Identify which cell holds the provided text, then report its [X, Y] central coordinate. 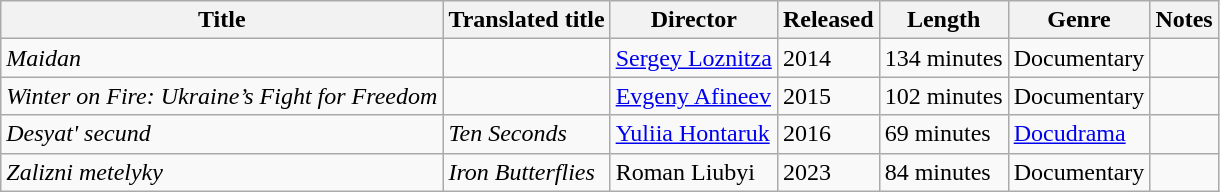
Translated title [526, 20]
Zalizni metelyky [222, 172]
Maidan [222, 58]
Yuliia Hontaruk [694, 134]
134 minutes [944, 58]
Iron Butterflies [526, 172]
Desyat' secund [222, 134]
2023 [828, 172]
69 minutes [944, 134]
Length [944, 20]
Docudrama [1079, 134]
Ten Seconds [526, 134]
Notes [1184, 20]
Genre [1079, 20]
Sergey Loznitza [694, 58]
Evgeny Afineev [694, 96]
84 minutes [944, 172]
Director [694, 20]
102 minutes [944, 96]
2016 [828, 134]
Roman Liubyi [694, 172]
Released [828, 20]
2015 [828, 96]
Winter on Fire: Ukraine’s Fight for Freedom [222, 96]
2014 [828, 58]
Title [222, 20]
